Search for the cell housing the specified text and yield its [x, y] center coordinate. 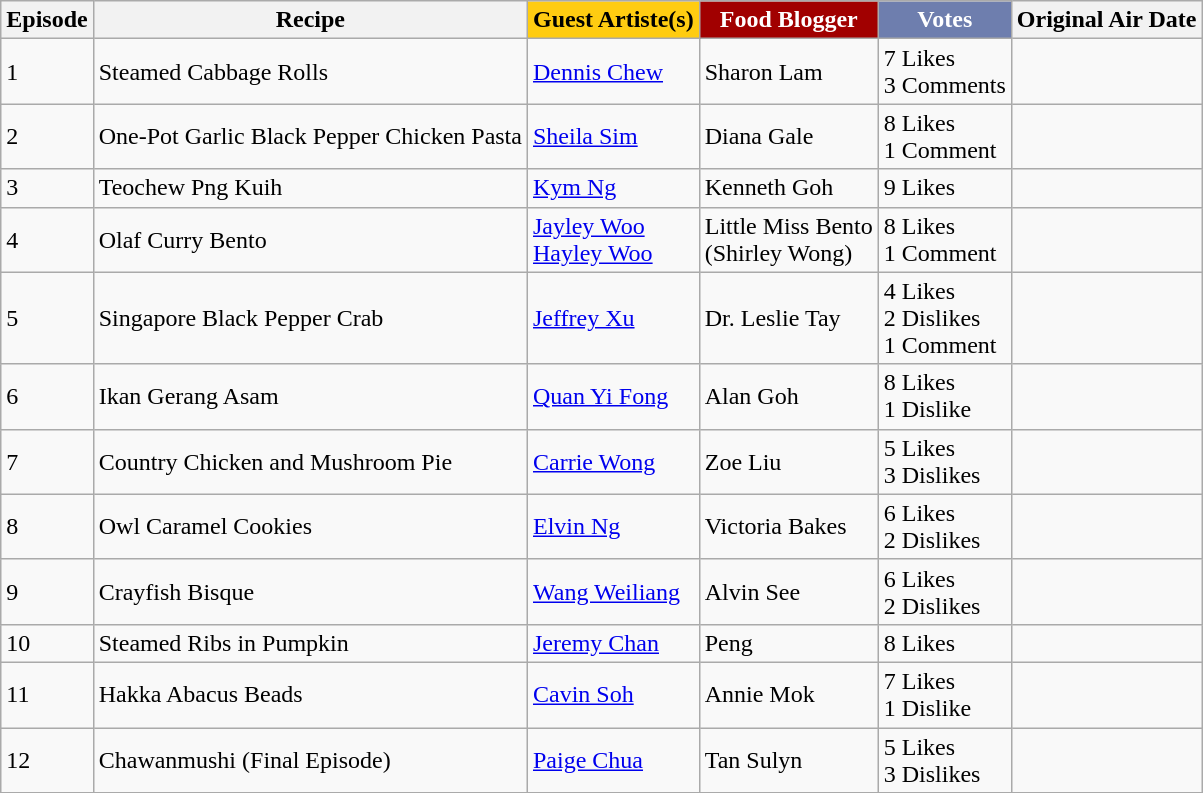
Singapore Black Pepper Crab [310, 318]
Elvin Ng [613, 526]
Sheila Sim [613, 136]
9 Likes [944, 188]
Episode [47, 20]
4 Likes 2 Dislikes 1 Comment [944, 318]
Steamed Ribs in Pumpkin [310, 643]
Jeremy Chan [613, 643]
Votes [944, 20]
Teochew Png Kuih [310, 188]
4 [47, 240]
Tan Sulyn [788, 760]
Carrie Wong [613, 462]
Hakka Abacus Beads [310, 694]
Original Air Date [1106, 20]
Recipe [310, 20]
8 [47, 526]
Olaf Curry Bento [310, 240]
Sharon Lam [788, 72]
One-Pot Garlic Black Pepper Chicken Pasta [310, 136]
Jeffrey Xu [613, 318]
Quan Yi Fong [613, 396]
3 [47, 188]
Dennis Chew [613, 72]
Alan Goh [788, 396]
1 [47, 72]
Guest Artiste(s) [613, 20]
Cavin Soh [613, 694]
Steamed Cabbage Rolls [310, 72]
Chawanmushi (Final Episode) [310, 760]
Kenneth Goh [788, 188]
Annie Mok [788, 694]
12 [47, 760]
Dr. Leslie Tay [788, 318]
Crayfish Bisque [310, 592]
Country Chicken and Mushroom Pie [310, 462]
Paige Chua [613, 760]
Ikan Gerang Asam [310, 396]
11 [47, 694]
Zoe Liu [788, 462]
8 Likes 1 Dislike [944, 396]
Peng [788, 643]
6 [47, 396]
7 Likes 1 Dislike [944, 694]
2 [47, 136]
Little Miss Bento (Shirley Wong) [788, 240]
Wang Weiliang [613, 592]
5 [47, 318]
10 [47, 643]
Victoria Bakes [788, 526]
Jayley Woo Hayley Woo [613, 240]
7 Likes 3 Comments [944, 72]
Food Blogger [788, 20]
Diana Gale [788, 136]
Kym Ng [613, 188]
Owl Caramel Cookies [310, 526]
9 [47, 592]
7 [47, 462]
8 Likes [944, 643]
Alvin See [788, 592]
